Return [X, Y] of the center of cell containing provided text 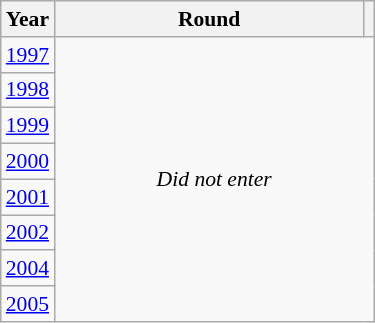
1998 [28, 90]
2002 [28, 233]
Year [28, 19]
2004 [28, 269]
2005 [28, 304]
1997 [28, 55]
2000 [28, 162]
2001 [28, 197]
Did not enter [214, 180]
1999 [28, 126]
Round [209, 19]
